Output the (X, Y) coordinate of the center of the cell containing the given text.  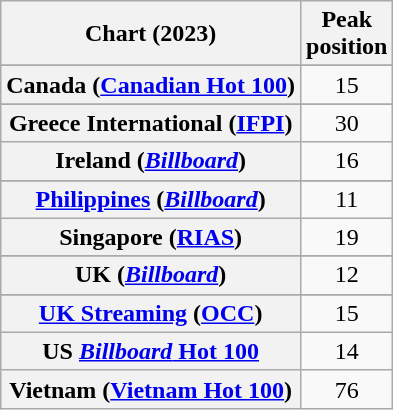
Greece International (IFPI) (151, 123)
30 (347, 123)
Chart (2023) (151, 34)
Philippines (Billboard) (151, 199)
Vietnam (Vietnam Hot 100) (151, 389)
Singapore (RIAS) (151, 237)
19 (347, 237)
Peakposition (347, 34)
Canada (Canadian Hot 100) (151, 85)
Ireland (Billboard) (151, 161)
14 (347, 351)
UK Streaming (OCC) (151, 313)
US Billboard Hot 100 (151, 351)
11 (347, 199)
76 (347, 389)
UK (Billboard) (151, 275)
16 (347, 161)
12 (347, 275)
